Return the [x, y] coordinate for the center point of the cell that contains the specified text.  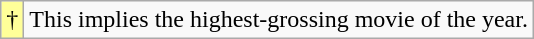
† [12, 20]
This implies the highest-grossing movie of the year. [279, 20]
